Extract the [X, Y] coordinate from the center of the cell holding the provided text.  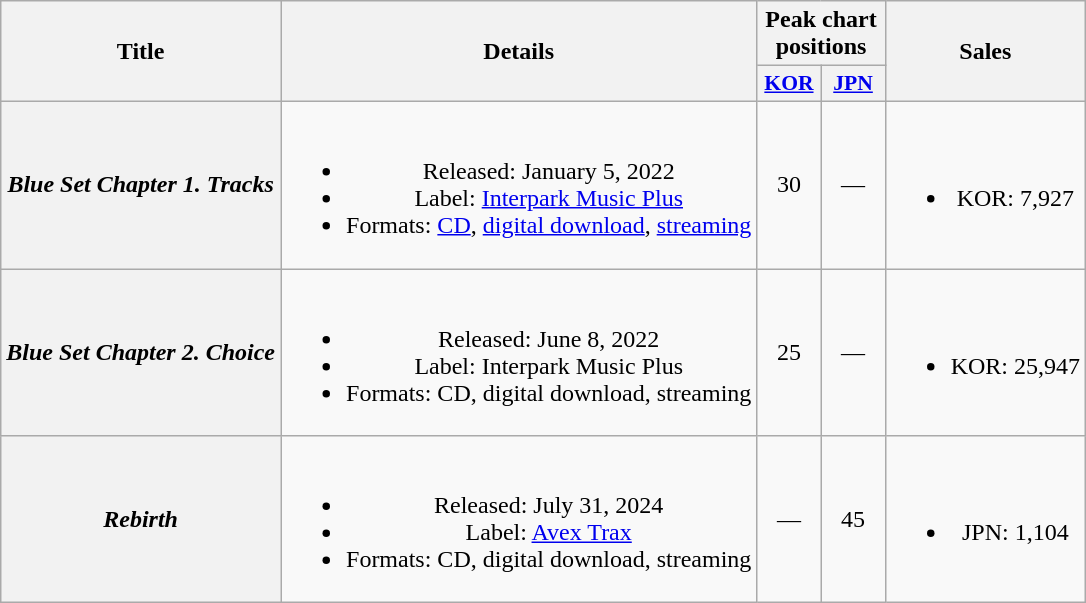
Rebirth [141, 520]
KOR [789, 84]
30 [789, 184]
KOR: 25,947 [985, 352]
KOR: 7,927 [985, 184]
Blue Set Chapter 1. Tracks [141, 184]
Released: June 8, 2022Label: Interpark Music PlusFormats: CD, digital download, streaming [518, 352]
Released: July 31, 2024Label: Avex TraxFormats: CD, digital download, streaming [518, 520]
Details [518, 52]
Title [141, 52]
JPN [853, 84]
45 [853, 520]
JPN: 1,104 [985, 520]
Sales [985, 52]
Blue Set Chapter 2. Choice [141, 352]
25 [789, 352]
Released: January 5, 2022Label: Interpark Music PlusFormats: CD, digital download, streaming [518, 184]
Peak chart positions [821, 34]
